Find where the given text appears and provide that cell's center as (x, y) coordinate. 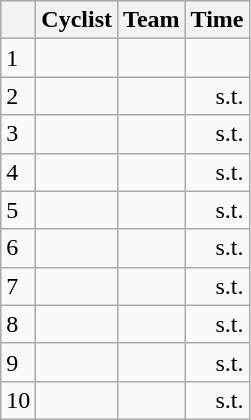
1 (18, 58)
6 (18, 248)
8 (18, 324)
7 (18, 286)
3 (18, 134)
Cyclist (77, 20)
Team (152, 20)
2 (18, 96)
4 (18, 172)
9 (18, 362)
Time (217, 20)
5 (18, 210)
10 (18, 400)
